Provide the (X, Y) coordinate of the cell's center where the given text is located.  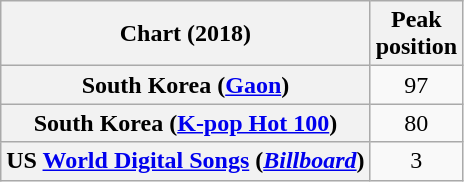
Chart (2018) (186, 34)
US World Digital Songs (Billboard) (186, 161)
3 (416, 161)
Peakposition (416, 34)
South Korea (Gaon) (186, 85)
80 (416, 123)
South Korea (K-pop Hot 100) (186, 123)
97 (416, 85)
